For the text-containing cell, return its midpoint in [x, y] coordinate format. 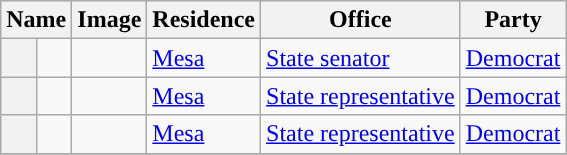
Image [110, 20]
Residence [204, 20]
Office [361, 20]
Name [36, 20]
Party [513, 20]
State senator [361, 58]
